Determine the [X, Y] coordinate at the center of the cell enclosing the given text.  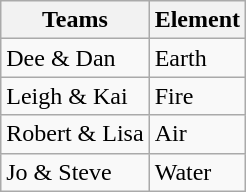
Robert & Lisa [75, 134]
Water [197, 172]
Teams [75, 20]
Earth [197, 58]
Element [197, 20]
Leigh & Kai [75, 96]
Air [197, 134]
Fire [197, 96]
Jo & Steve [75, 172]
Dee & Dan [75, 58]
